Extract the [X, Y] coordinate from the center of the cell holding the provided text.  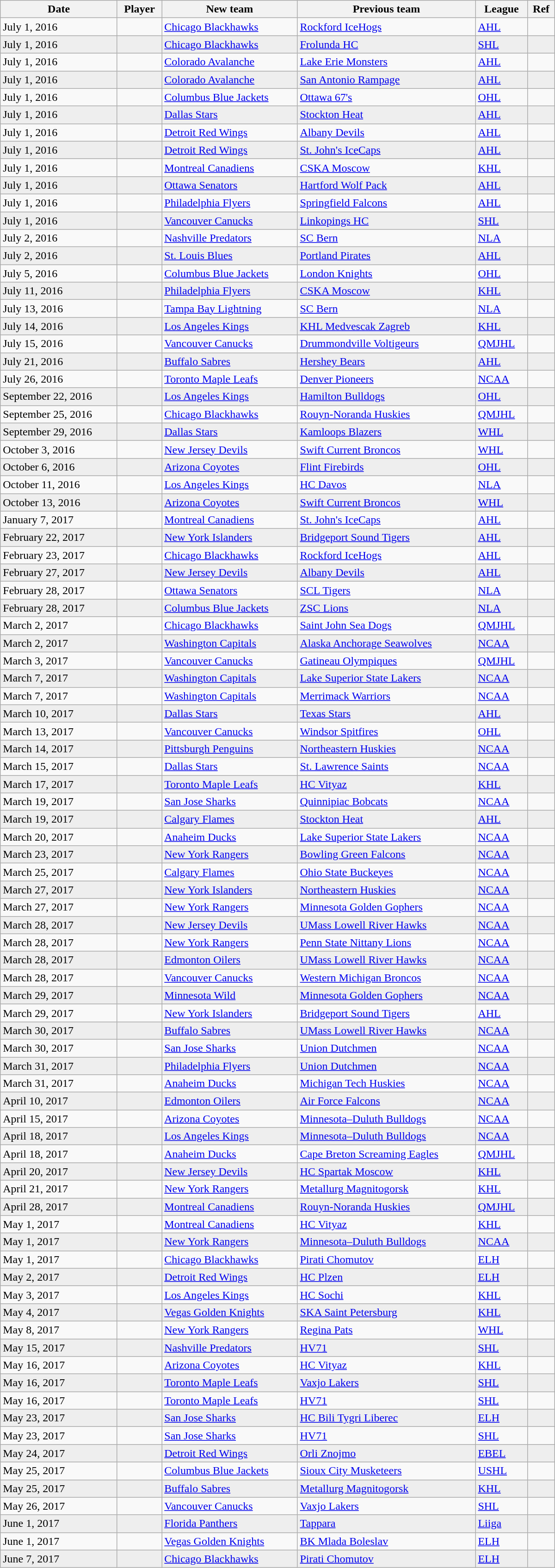
Cape Breton Screaming Eagles [387, 1154]
March 13, 2017 [59, 731]
Denver Pioneers [387, 379]
April 20, 2017 [59, 1171]
Michigan Tech Huskies [387, 1084]
Alaska Anchorage Seawolves [387, 643]
Pittsburgh Penguins [229, 749]
May 2, 2017 [59, 1277]
SKA Saint Petersburg [387, 1312]
Hershey Bears [387, 361]
June 7, 2017 [59, 1559]
July 13, 2016 [59, 309]
Player [139, 9]
Texas Stars [387, 713]
Sioux City Musketeers [387, 1471]
February 27, 2017 [59, 573]
July 11, 2016 [59, 291]
HC Bili Tygri Liberec [387, 1418]
September 25, 2016 [59, 414]
July 26, 2016 [59, 379]
Lake Erie Monsters [387, 62]
April 21, 2017 [59, 1189]
October 11, 2016 [59, 484]
May 15, 2017 [59, 1348]
July 14, 2016 [59, 326]
April 10, 2017 [59, 1101]
Penn State Nittany Lions [387, 942]
February 22, 2017 [59, 538]
Liiga [501, 1524]
HC Davos [387, 484]
March 17, 2017 [59, 784]
HC Plzen [387, 1277]
March 23, 2017 [59, 855]
Portland Pirates [387, 256]
Ohio State Buckeyes [387, 872]
April 28, 2017 [59, 1207]
Air Force Falcons [387, 1101]
ZSC Lions [387, 608]
October 3, 2016 [59, 449]
BK Mlada Boleslav [387, 1541]
Previous team [387, 9]
March 20, 2017 [59, 837]
Date [59, 9]
Drummondville Voltigeurs [387, 344]
Windsor Spitfires [387, 731]
Bowling Green Falcons [387, 855]
SCL Tigers [387, 590]
Orli Znojmo [387, 1453]
Merrimack Warriors [387, 696]
Regina Pats [387, 1330]
Saint John Sea Dogs [387, 626]
Florida Panthers [229, 1524]
September 22, 2016 [59, 397]
March 25, 2017 [59, 872]
Gatineau Olympiques [387, 661]
EBEL [501, 1453]
St. Lawrence Saints [387, 766]
St. Louis Blues [229, 256]
May 26, 2017 [59, 1506]
Hartford Wolf Pack [387, 185]
New team [229, 9]
Ottawa 67's [387, 97]
May 8, 2017 [59, 1330]
Minnesota Wild [229, 995]
USHL [501, 1471]
Western Michigan Broncos [387, 978]
HC Spartak Moscow [387, 1171]
Tappara [387, 1524]
May 24, 2017 [59, 1453]
March 15, 2017 [59, 766]
July 21, 2016 [59, 361]
KHL Medvescak Zagreb [387, 326]
London Knights [387, 273]
April 15, 2017 [59, 1119]
May 3, 2017 [59, 1295]
March 14, 2017 [59, 749]
March 3, 2017 [59, 661]
Linkopings HC [387, 221]
September 29, 2016 [59, 432]
Kamloops Blazers [387, 432]
San Antonio Rampage [387, 80]
May 4, 2017 [59, 1312]
October 13, 2016 [59, 502]
January 7, 2017 [59, 520]
Hamilton Bulldogs [387, 397]
February 23, 2017 [59, 555]
July 15, 2016 [59, 344]
October 6, 2016 [59, 467]
July 5, 2016 [59, 273]
Frolunda HC [387, 44]
Quinnipiac Bobcats [387, 802]
Ref [541, 9]
HC Sochi [387, 1295]
Springfield Falcons [387, 203]
Flint Firebirds [387, 467]
March 10, 2017 [59, 713]
Tampa Bay Lightning [229, 309]
League [501, 9]
